Find where the given text appears and provide that cell's center as (X, Y) coordinate. 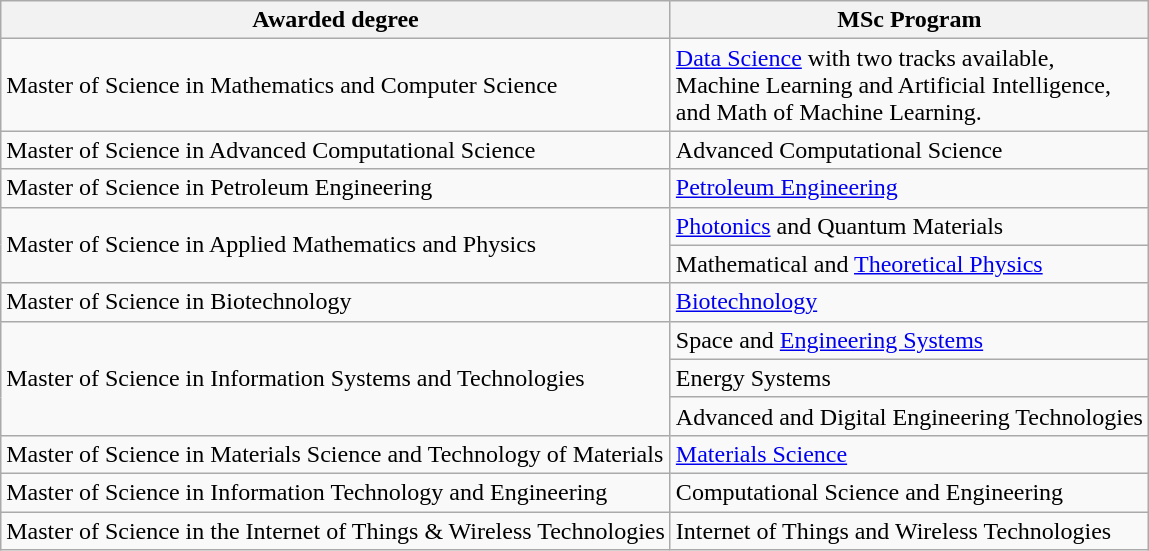
Master of Science in Applied Mathematics and Physics (336, 245)
Materials Science (909, 454)
Master of Science in Biotechnology (336, 302)
Biotechnology (909, 302)
Advanced and Digital Engineering Technologies (909, 416)
Mathematical and Theoretical Physics (909, 264)
Space and Engineering Systems (909, 340)
Master of Science in Information Technology and Engineering (336, 492)
Master of Science in Mathematics and Computer Science (336, 85)
Internet of Things and Wireless Technologies (909, 531)
Master of Science in Advanced Computational Science (336, 150)
Master of Science in Materials Science and Technology of Materials (336, 454)
Master of Science in Petroleum Engineering (336, 188)
Data Science with two tracks available,Machine Learning and Artificial Intelligence,and Math of Machine Learning. (909, 85)
Computational Science and Engineering (909, 492)
MSc Program (909, 20)
Advanced Computational Science (909, 150)
Petroleum Engineering (909, 188)
Master of Science in the Internet of Things & Wireless Technologies (336, 531)
Photonics and Quantum Materials (909, 226)
Energy Systems (909, 378)
Master of Science in Information Systems and Technologies (336, 378)
Awarded degree (336, 20)
